Return the [X, Y] coordinate for the center point of the cell that contains the specified text.  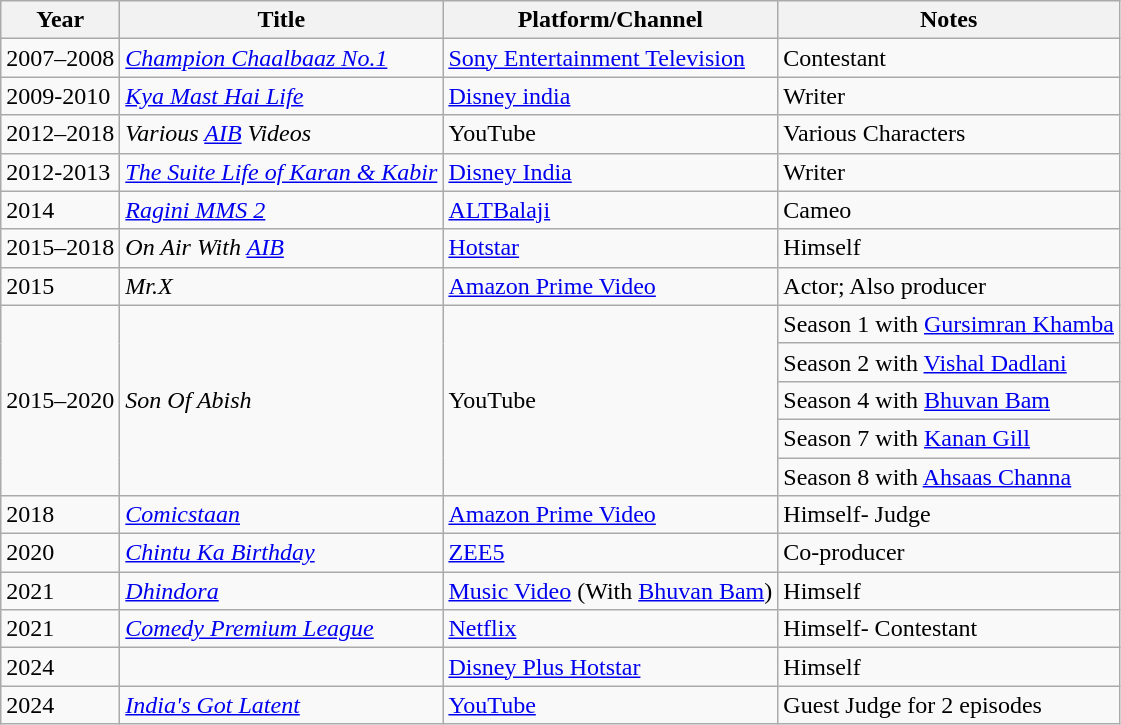
Champion Chaalbaaz No.1 [282, 58]
Season 2 with Vishal Dadlani [949, 362]
Comedy Premium League [282, 629]
Season 1 with Gursimran Khamba [949, 324]
Various Characters [949, 134]
The Suite Life of Karan & Kabir [282, 172]
2014 [60, 210]
Notes [949, 20]
Himself- Judge [949, 515]
Kya Mast Hai Life [282, 96]
On Air With AIB [282, 248]
Contestant [949, 58]
Netflix [610, 629]
2015–2018 [60, 248]
Himself- Contestant [949, 629]
2018 [60, 515]
ZEE5 [610, 553]
Season 8 with Ahsaas Channa [949, 477]
Co-producer [949, 553]
Chintu Ka Birthday [282, 553]
2007–2008 [60, 58]
Title [282, 20]
Cameo [949, 210]
Disney india [610, 96]
Ragini MMS 2 [282, 210]
2009-2010 [60, 96]
Season 4 with Bhuvan Bam [949, 400]
Guest Judge for 2 episodes [949, 705]
2012–2018 [60, 134]
Disney Plus Hotstar [610, 667]
Various AIB Videos [282, 134]
Platform/Channel [610, 20]
2012-2013 [60, 172]
Music Video (With Bhuvan Bam) [610, 591]
Actor; Also producer [949, 286]
Disney India [610, 172]
Dhindora [282, 591]
Season 7 with Kanan Gill [949, 438]
ALTBalaji [610, 210]
Comicstaan [282, 515]
Hotstar [610, 248]
2020 [60, 553]
Year [60, 20]
India's Got Latent [282, 705]
Sony Entertainment Television [610, 58]
2015 [60, 286]
Mr.X [282, 286]
2015–2020 [60, 400]
Son Of Abish [282, 400]
